Locate the cell with the specified text and output its (X, Y) center coordinate. 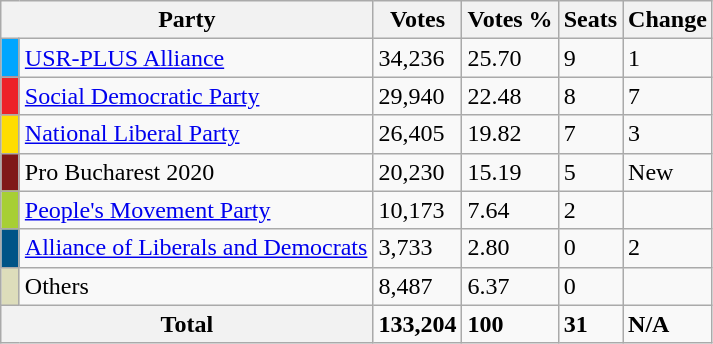
Pro Bucharest 2020 (196, 172)
People's Movement Party (196, 210)
22.48 (510, 96)
19.82 (510, 134)
5 (590, 172)
Seats (590, 20)
Votes % (510, 20)
9 (590, 58)
8,487 (418, 286)
10,173 (418, 210)
2.80 (510, 248)
3,733 (418, 248)
Votes (418, 20)
3 (668, 134)
100 (510, 324)
Total (187, 324)
Party (187, 20)
15.19 (510, 172)
7.64 (510, 210)
USR-PLUS Alliance (196, 58)
N/A (668, 324)
26,405 (418, 134)
25.70 (510, 58)
Change (668, 20)
29,940 (418, 96)
Social Democratic Party (196, 96)
6.37 (510, 286)
31 (590, 324)
20,230 (418, 172)
National Liberal Party (196, 134)
1 (668, 58)
New (668, 172)
Others (196, 286)
8 (590, 96)
133,204 (418, 324)
Alliance of Liberals and Democrats (196, 248)
34,236 (418, 58)
